Output the [x, y] coordinate of the center of the cell containing the given text.  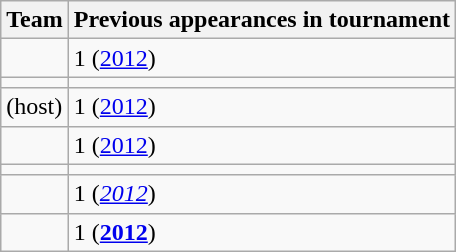
Team [35, 20]
(host) [35, 107]
Previous appearances in tournament [262, 20]
